Provide the (X, Y) coordinate of the cell's center where the given text is located.  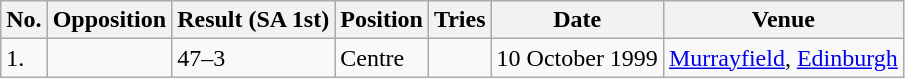
Centre (382, 58)
47–3 (254, 58)
Date (577, 20)
Venue (783, 20)
Opposition (109, 20)
10 October 1999 (577, 58)
1. (24, 58)
Tries (460, 20)
No. (24, 20)
Position (382, 20)
Murrayfield, Edinburgh (783, 58)
Result (SA 1st) (254, 20)
